Determine the [X, Y] coordinate at the center of the cell enclosing the given text.  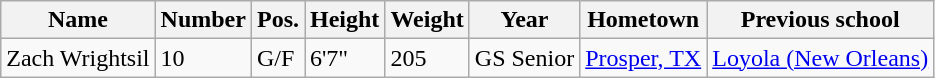
10 [203, 58]
GS Senior [524, 58]
Zach Wrightsil [78, 58]
Previous school [820, 20]
G/F [278, 58]
Weight [427, 20]
205 [427, 58]
Prosper, TX [644, 58]
Hometown [644, 20]
Name [78, 20]
Year [524, 20]
6'7" [344, 58]
Number [203, 20]
Loyola (New Orleans) [820, 58]
Height [344, 20]
Pos. [278, 20]
